Provide the (x, y) coordinate of the cell's center where the given text is located.  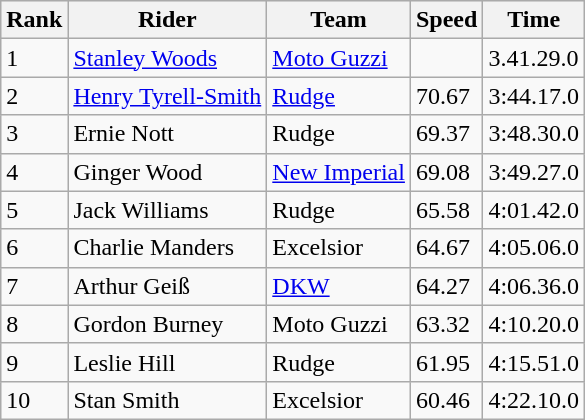
Henry Tyrell-Smith (168, 96)
Rank (34, 20)
63.32 (446, 324)
4:06.36.0 (534, 286)
4:15.51.0 (534, 362)
New Imperial (339, 172)
Ernie Nott (168, 134)
4:10.20.0 (534, 324)
Leslie Hill (168, 362)
Gordon Burney (168, 324)
64.67 (446, 248)
69.37 (446, 134)
4:01.42.0 (534, 210)
8 (34, 324)
7 (34, 286)
4 (34, 172)
1 (34, 58)
3:48.30.0 (534, 134)
9 (34, 362)
Stan Smith (168, 400)
4:05.06.0 (534, 248)
Charlie Manders (168, 248)
Time (534, 20)
2 (34, 96)
69.08 (446, 172)
Team (339, 20)
Stanley Woods (168, 58)
65.58 (446, 210)
Arthur Geiß (168, 286)
4:22.10.0 (534, 400)
DKW (339, 286)
70.67 (446, 96)
60.46 (446, 400)
64.27 (446, 286)
Ginger Wood (168, 172)
3.41.29.0 (534, 58)
3:49.27.0 (534, 172)
Speed (446, 20)
6 (34, 248)
3 (34, 134)
Jack Williams (168, 210)
3:44.17.0 (534, 96)
5 (34, 210)
Rider (168, 20)
10 (34, 400)
61.95 (446, 362)
